Search for the cell housing the specified text and yield its (x, y) center coordinate. 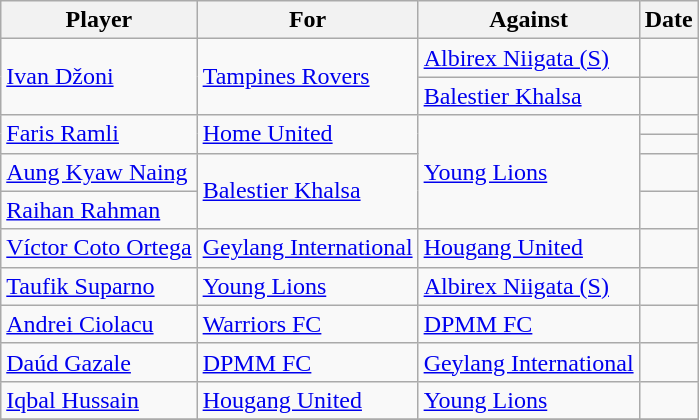
Tampines Rovers (308, 77)
Raihan Rahman (99, 210)
For (308, 20)
Ivan Džoni (99, 77)
Víctor Coto Ortega (99, 248)
Warriors FC (308, 324)
Daúd Gazale (99, 362)
Player (99, 20)
Iqbal Hussain (99, 400)
Taufik Suparno (99, 286)
Home United (308, 134)
Date (668, 20)
Andrei Ciolacu (99, 324)
Faris Ramli (99, 134)
Aung Kyaw Naing (99, 172)
Against (528, 20)
